Return [x, y] of the center of cell containing provided text 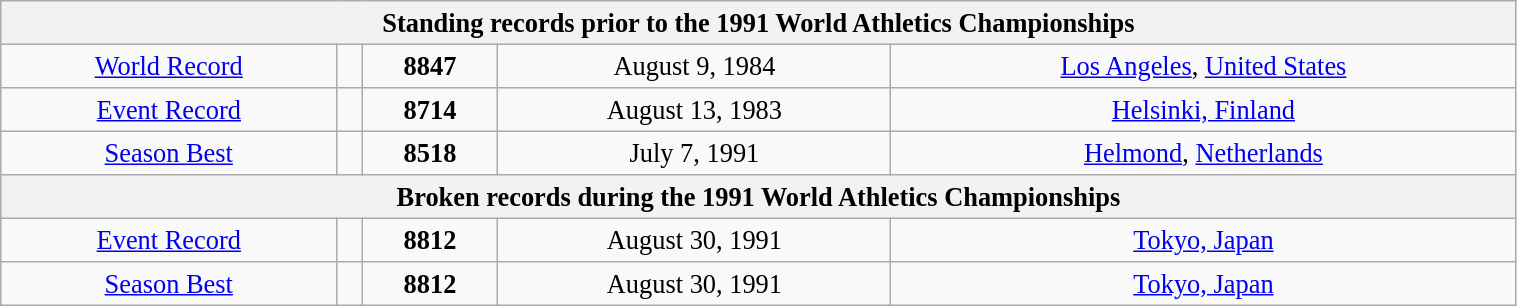
August 9, 1984 [694, 66]
Standing records prior to the 1991 World Athletics Championships [758, 22]
July 7, 1991 [694, 153]
8714 [430, 109]
Los Angeles, United States [1204, 66]
Helsinki, Finland [1204, 109]
Broken records during the 1991 World Athletics Championships [758, 197]
World Record [169, 66]
8518 [430, 153]
8847 [430, 66]
August 13, 1983 [694, 109]
Helmond, Netherlands [1204, 153]
